Locate the cell with the specified text and output its [x, y] center coordinate. 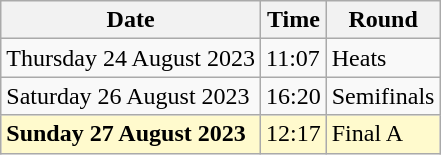
Time [293, 20]
12:17 [293, 134]
Final A [383, 134]
16:20 [293, 96]
Round [383, 20]
Date [131, 20]
11:07 [293, 58]
Heats [383, 58]
Sunday 27 August 2023 [131, 134]
Thursday 24 August 2023 [131, 58]
Saturday 26 August 2023 [131, 96]
Semifinals [383, 96]
